From the cell containing the given text, extract its center point as (x, y) coordinate. 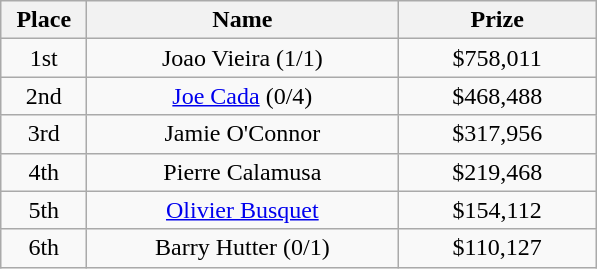
5th (44, 210)
$110,127 (498, 248)
Jamie O'Connor (242, 134)
2nd (44, 96)
$758,011 (498, 58)
1st (44, 58)
Prize (498, 20)
4th (44, 172)
Barry Hutter (0/1) (242, 248)
Place (44, 20)
Name (242, 20)
Joe Cada (0/4) (242, 96)
Olivier Busquet (242, 210)
Joao Vieira (1/1) (242, 58)
6th (44, 248)
$468,488 (498, 96)
Pierre Calamusa (242, 172)
$154,112 (498, 210)
$219,468 (498, 172)
3rd (44, 134)
$317,956 (498, 134)
